Return the (X, Y) coordinate for the center point of the cell that contains the specified text.  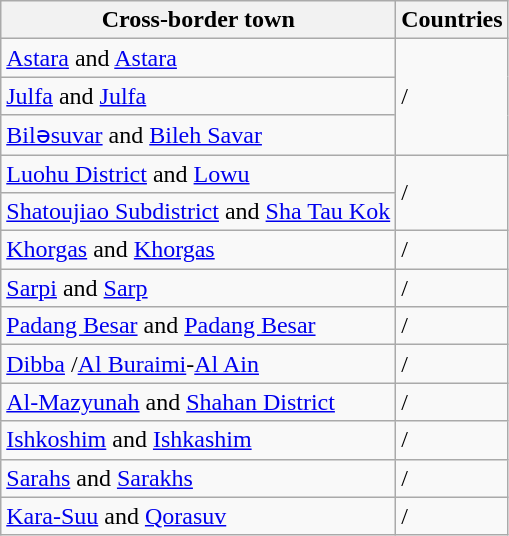
Luohu District and Lowu (198, 173)
Padang Besar and Padang Besar (198, 326)
Biləsuvar and Bileh Savar (198, 135)
Kara-Suu and Qorasuv (198, 516)
Al-Mazyunah and Shahan District (198, 402)
Astara and Astara (198, 58)
Sarahs and Sarakhs (198, 478)
Shatoujiao Subdistrict and Sha Tau Kok (198, 212)
Cross-border town (198, 20)
Ishkoshim and Ishkashim (198, 440)
Dibba /Al Buraimi-Al Ain (198, 364)
Khorgas and Khorgas (198, 250)
Sarpi and Sarp (198, 288)
Countries (452, 20)
Julfa and Julfa (198, 96)
